Find where the given text appears and provide that cell's center as [X, Y] coordinate. 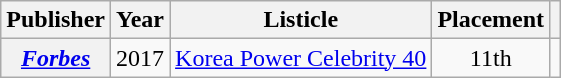
Forbes [56, 58]
Korea Power Celebrity 40 [301, 58]
Year [140, 20]
Placement [491, 20]
Listicle [301, 20]
Publisher [56, 20]
11th [491, 58]
2017 [140, 58]
